Detect which cell encompasses the target text, then output its (x, y) center coordinate. 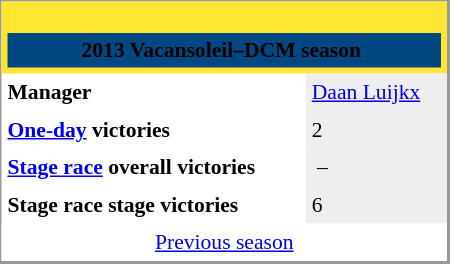
Daan Luijkx (376, 93)
6 (376, 205)
Manager (154, 93)
Stage race overall victories (154, 167)
Previous season (225, 243)
– (376, 167)
2 (376, 130)
One-day victories (154, 130)
Stage race stage victories (154, 205)
